Output the [X, Y] coordinate of the center of the cell containing the given text.  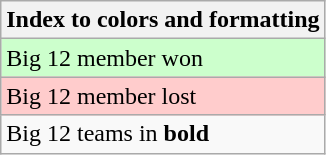
Big 12 member lost [163, 96]
Big 12 member won [163, 58]
Big 12 teams in bold [163, 134]
Index to colors and formatting [163, 20]
